Search for the cell housing the specified text and yield its (X, Y) center coordinate. 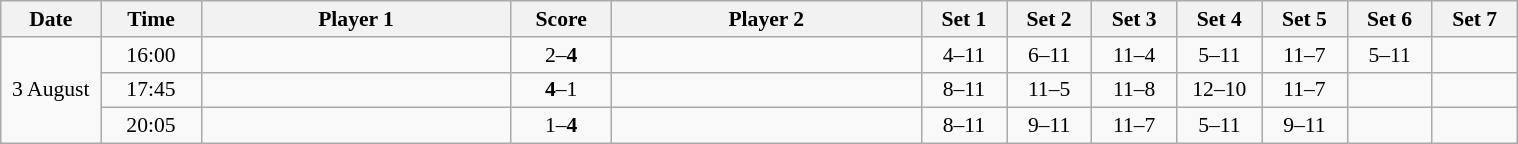
Set 1 (964, 19)
Time (151, 19)
20:05 (151, 126)
Set 7 (1474, 19)
6–11 (1048, 55)
Set 2 (1048, 19)
4–1 (561, 90)
Score (561, 19)
1–4 (561, 126)
Date (51, 19)
17:45 (151, 90)
11–4 (1134, 55)
16:00 (151, 55)
12–10 (1220, 90)
Set 5 (1304, 19)
Set 6 (1390, 19)
2–4 (561, 55)
Set 4 (1220, 19)
3 August (51, 90)
11–8 (1134, 90)
4–11 (964, 55)
Set 3 (1134, 19)
Player 2 (766, 19)
11–5 (1048, 90)
Player 1 (356, 19)
